Identify which cell holds the provided text, then report its (X, Y) central coordinate. 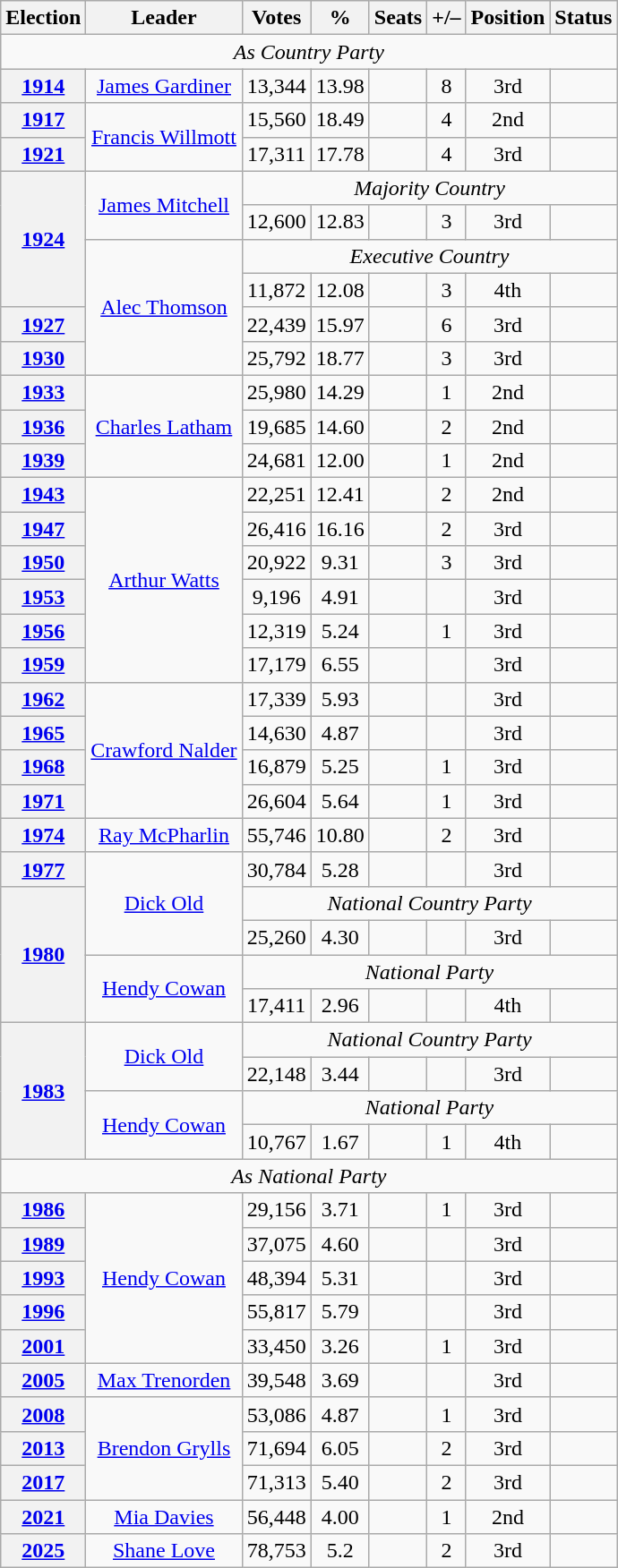
12.41 (340, 495)
1917 (43, 120)
1971 (43, 801)
Charles Latham (164, 426)
12,319 (276, 631)
3.69 (340, 1380)
30,784 (276, 869)
1936 (43, 427)
As National Party (309, 1176)
Mia Davies (164, 1517)
39,548 (276, 1380)
5.24 (340, 631)
1989 (43, 1244)
33,450 (276, 1346)
2005 (43, 1380)
10,767 (276, 1142)
4.91 (340, 597)
1953 (43, 597)
1968 (43, 767)
24,681 (276, 461)
5.25 (340, 767)
1939 (43, 461)
Majority Country (430, 188)
Shane Love (164, 1551)
17.78 (340, 154)
25,792 (276, 358)
5.28 (340, 869)
14.29 (340, 392)
17,411 (276, 1006)
3.44 (340, 1074)
Brendon Grylls (164, 1448)
4.00 (340, 1517)
3.71 (340, 1210)
1974 (43, 835)
12,600 (276, 222)
20,922 (276, 563)
1996 (43, 1312)
5.64 (340, 801)
17,311 (276, 154)
5.2 (340, 1551)
9,196 (276, 597)
11,872 (276, 290)
8 (446, 86)
Votes (276, 18)
Max Trenorden (164, 1380)
6.05 (340, 1448)
Position (508, 18)
13.98 (340, 86)
1933 (43, 392)
Alec Thomson (164, 307)
1983 (43, 1091)
As Country Party (309, 52)
5.93 (340, 699)
12.00 (340, 461)
53,086 (276, 1414)
+/– (446, 18)
1.67 (340, 1142)
5.31 (340, 1278)
1930 (43, 358)
18.77 (340, 358)
9.31 (340, 563)
2017 (43, 1482)
25,980 (276, 392)
14.60 (340, 427)
22,439 (276, 324)
17,179 (276, 665)
2001 (43, 1346)
Election (43, 18)
2.96 (340, 1006)
16.16 (340, 529)
19,685 (276, 427)
55,817 (276, 1312)
2021 (43, 1517)
3.26 (340, 1346)
55,746 (276, 835)
26,604 (276, 801)
4.60 (340, 1244)
26,416 (276, 529)
1947 (43, 529)
1924 (43, 239)
2008 (43, 1414)
Francis Willmott (164, 137)
78,753 (276, 1551)
6 (446, 324)
16,879 (276, 767)
1980 (43, 954)
Executive Country (430, 256)
18.49 (340, 120)
48,394 (276, 1278)
56,448 (276, 1517)
37,075 (276, 1244)
22,148 (276, 1074)
6.55 (340, 665)
12.83 (340, 222)
% (340, 18)
Ray McPharlin (164, 835)
1962 (43, 699)
James Mitchell (164, 205)
15,560 (276, 120)
71,694 (276, 1448)
5.40 (340, 1482)
2025 (43, 1551)
1959 (43, 665)
2013 (43, 1448)
13,344 (276, 86)
1986 (43, 1210)
15.97 (340, 324)
Leader (164, 18)
1965 (43, 733)
1927 (43, 324)
1977 (43, 869)
71,313 (276, 1482)
1943 (43, 495)
James Gardiner (164, 86)
10.80 (340, 835)
29,156 (276, 1210)
14,630 (276, 733)
25,260 (276, 937)
1956 (43, 631)
Crawford Nalder (164, 750)
Seats (398, 18)
4.30 (340, 937)
22,251 (276, 495)
1993 (43, 1278)
1921 (43, 154)
1914 (43, 86)
12.08 (340, 290)
5.79 (340, 1312)
1950 (43, 563)
17,339 (276, 699)
Arthur Watts (164, 580)
Status (584, 18)
